Search for the cell housing the specified text and yield its [X, Y] center coordinate. 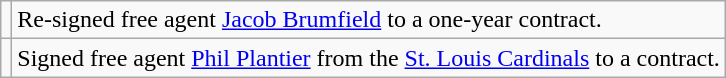
Re-signed free agent Jacob Brumfield to a one-year contract. [369, 20]
Signed free agent Phil Plantier from the St. Louis Cardinals to a contract. [369, 58]
